Locate the cell with the specified text and output its (x, y) center coordinate. 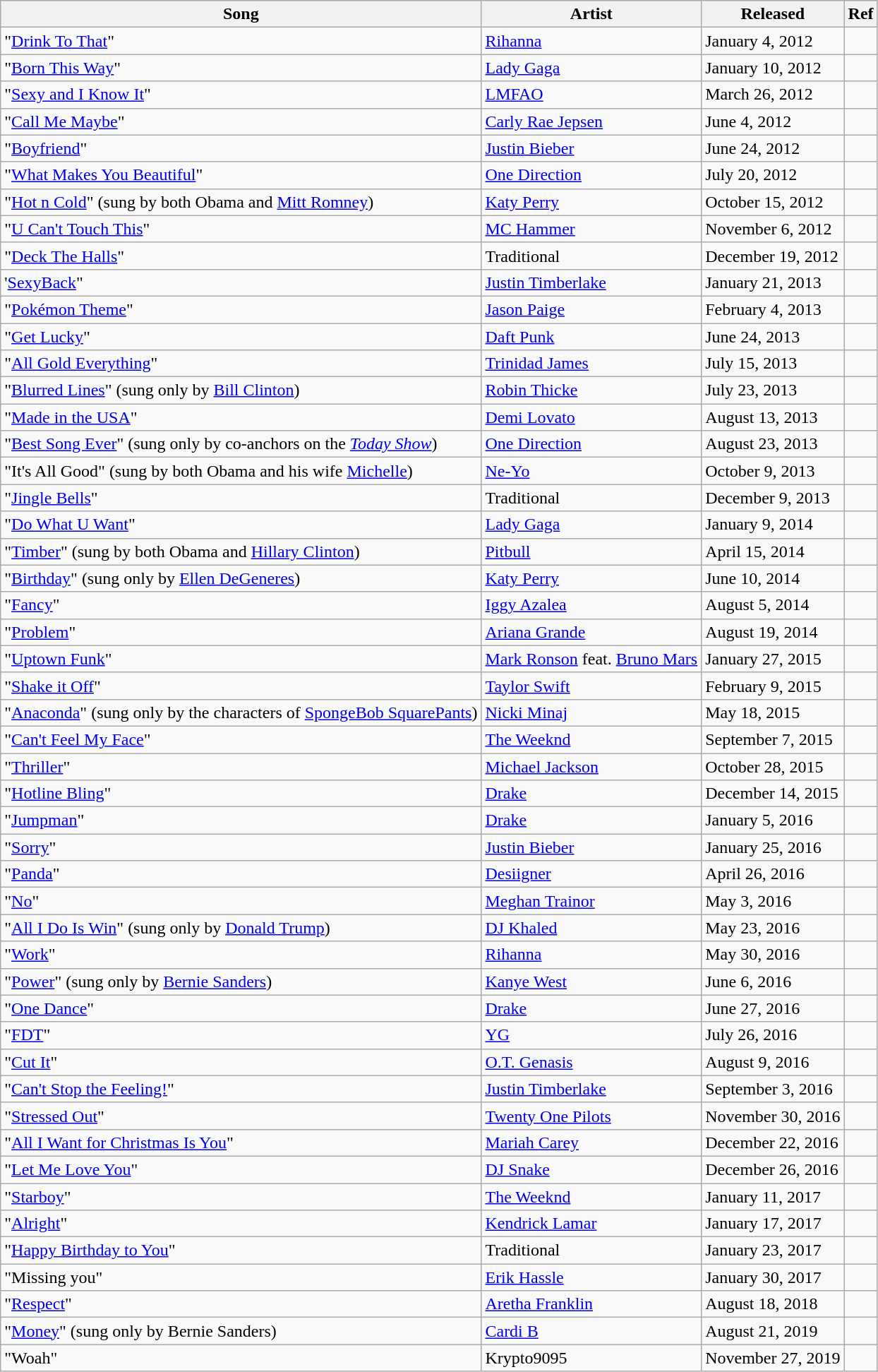
June 10, 2014 (773, 578)
O.T. Genasis (591, 1062)
May 23, 2016 (773, 928)
January 17, 2017 (773, 1224)
YG (591, 1035)
January 25, 2016 (773, 847)
October 28, 2015 (773, 766)
January 27, 2015 (773, 659)
June 6, 2016 (773, 982)
"Sexy and I Know It" (241, 95)
"Shake it Off" (241, 686)
"Sorry" (241, 847)
October 9, 2013 (773, 471)
"Thriller" (241, 766)
Pitbull (591, 551)
October 15, 2012 (773, 202)
"Happy Birthday to You" (241, 1251)
"Stressed Out" (241, 1116)
"Power" (sung only by Bernie Sanders) (241, 982)
"Can't Feel My Face" (241, 739)
Kanye West (591, 982)
"Deck The Halls" (241, 256)
Michael Jackson (591, 766)
September 3, 2016 (773, 1089)
June 24, 2012 (773, 148)
January 10, 2012 (773, 68)
Ariana Grande (591, 632)
"U Can't Touch This" (241, 229)
May 18, 2015 (773, 712)
"Respect" (241, 1304)
"Made in the USA" (241, 417)
"All I Want for Christmas Is You" (241, 1143)
Kendrick Lamar (591, 1224)
"Drink To That" (241, 41)
Cardi B (591, 1331)
Twenty One Pilots (591, 1116)
"Starboy" (241, 1197)
"Best Song Ever" (sung only by co-anchors on the Today Show) (241, 444)
Released (773, 14)
September 7, 2015 (773, 739)
Robin Thicke (591, 390)
"Panda" (241, 874)
"Money" (sung only by Bernie Sanders) (241, 1331)
February 9, 2015 (773, 686)
January 30, 2017 (773, 1277)
August 21, 2019 (773, 1331)
"Hotline Bling" (241, 794)
"Get Lucky" (241, 337)
August 9, 2016 (773, 1062)
December 22, 2016 (773, 1143)
Taylor Swift (591, 686)
January 23, 2017 (773, 1251)
"What Makes You Beautiful" (241, 175)
"Anaconda" (sung only by the characters of SpongeBob SquarePants) (241, 712)
Iggy Azalea (591, 605)
November 6, 2012 (773, 229)
April 15, 2014 (773, 551)
"Work" (241, 955)
July 15, 2013 (773, 364)
"Woah" (241, 1358)
July 23, 2013 (773, 390)
August 5, 2014 (773, 605)
December 9, 2013 (773, 498)
"Blurred Lines" (sung only by Bill Clinton) (241, 390)
"Do What U Want" (241, 525)
Aretha Franklin (591, 1304)
"It's All Good" (sung by both Obama and his wife Michelle) (241, 471)
Daft Punk (591, 337)
August 23, 2013 (773, 444)
July 20, 2012 (773, 175)
"Uptown Funk" (241, 659)
Mark Ronson feat. Bruno Mars (591, 659)
Erik Hassle (591, 1277)
April 26, 2016 (773, 874)
MC Hammer (591, 229)
June 27, 2016 (773, 1008)
'SexyBack" (241, 282)
Trinidad James (591, 364)
August 13, 2013 (773, 417)
Desiigner (591, 874)
Meghan Trainor (591, 901)
Ne-Yo (591, 471)
August 19, 2014 (773, 632)
Carly Rae Jepsen (591, 121)
"Can't Stop the Feeling!" (241, 1089)
"Hot n Cold" (sung by both Obama and Mitt Romney) (241, 202)
January 5, 2016 (773, 821)
January 21, 2013 (773, 282)
Demi Lovato (591, 417)
November 30, 2016 (773, 1116)
"Jumpman" (241, 821)
Ref (861, 14)
"Let Me Love You" (241, 1169)
LMFAO (591, 95)
January 9, 2014 (773, 525)
"Fancy" (241, 605)
"Problem" (241, 632)
June 4, 2012 (773, 121)
"Birthday" (sung only by Ellen DeGeneres) (241, 578)
"Timber" (sung by both Obama and Hillary Clinton) (241, 551)
"All I Do Is Win" (sung only by Donald Trump) (241, 928)
November 27, 2019 (773, 1358)
February 4, 2013 (773, 309)
"One Dance" (241, 1008)
Krypto9095 (591, 1358)
January 11, 2017 (773, 1197)
"All Gold Everything" (241, 364)
"Jingle Bells" (241, 498)
December 14, 2015 (773, 794)
"FDT" (241, 1035)
Artist (591, 14)
May 30, 2016 (773, 955)
August 18, 2018 (773, 1304)
"Pokémon Theme" (241, 309)
December 26, 2016 (773, 1169)
July 26, 2016 (773, 1035)
DJ Snake (591, 1169)
"Missing you" (241, 1277)
Song (241, 14)
"No" (241, 901)
May 3, 2016 (773, 901)
"Cut It" (241, 1062)
Mariah Carey (591, 1143)
Nicki Minaj (591, 712)
"Alright" (241, 1224)
"Call Me Maybe" (241, 121)
December 19, 2012 (773, 256)
"Boyfriend" (241, 148)
DJ Khaled (591, 928)
March 26, 2012 (773, 95)
January 4, 2012 (773, 41)
June 24, 2013 (773, 337)
"Born This Way" (241, 68)
Jason Paige (591, 309)
